Extract the (x, y) coordinate from the center of the cell holding the provided text.  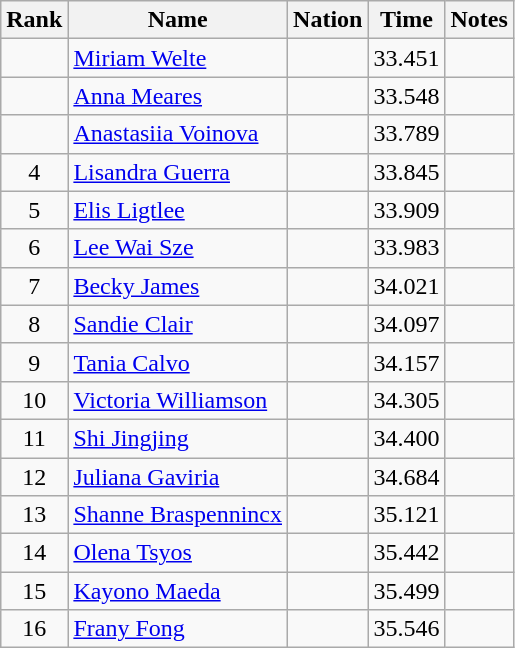
14 (34, 553)
Elis Ligtlee (178, 210)
33.789 (406, 134)
15 (34, 591)
Olena Tsyos (178, 553)
Anastasiia Voinova (178, 134)
33.909 (406, 210)
Time (406, 20)
Tania Calvo (178, 362)
Lisandra Guerra (178, 172)
35.499 (406, 591)
Sandie Clair (178, 324)
4 (34, 172)
10 (34, 400)
Rank (34, 20)
Lee Wai Sze (178, 248)
Name (178, 20)
Notes (479, 20)
Kayono Maeda (178, 591)
33.845 (406, 172)
34.021 (406, 286)
35.546 (406, 629)
34.400 (406, 438)
33.548 (406, 96)
Juliana Gaviria (178, 477)
8 (34, 324)
33.983 (406, 248)
34.305 (406, 400)
5 (34, 210)
34.097 (406, 324)
9 (34, 362)
Nation (328, 20)
34.684 (406, 477)
Shi Jingjing (178, 438)
Frany Fong (178, 629)
34.157 (406, 362)
12 (34, 477)
6 (34, 248)
Shanne Braspennincx (178, 515)
16 (34, 629)
Becky James (178, 286)
33.451 (406, 58)
35.121 (406, 515)
11 (34, 438)
35.442 (406, 553)
Miriam Welte (178, 58)
Anna Meares (178, 96)
7 (34, 286)
13 (34, 515)
Victoria Williamson (178, 400)
